Return [X, Y] of the center of cell containing provided text 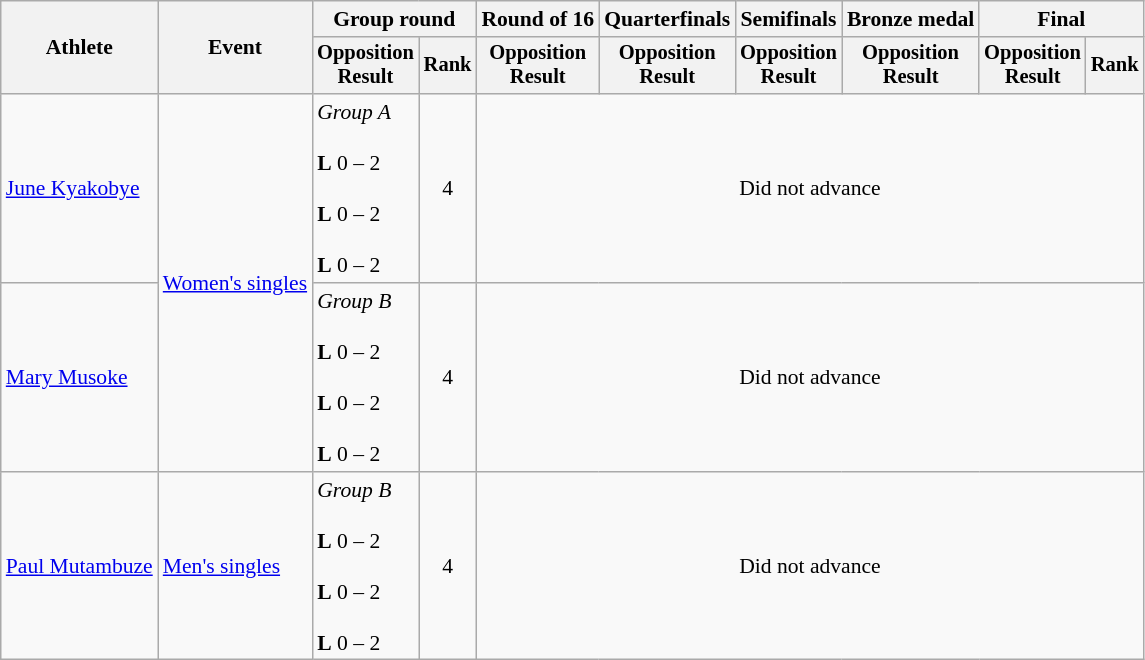
Athlete [80, 48]
Women's singles [235, 282]
June Kyakobye [80, 188]
Round of 16 [538, 19]
Quarterfinals [667, 19]
Group round [394, 19]
Event [235, 48]
Semifinals [788, 19]
Group BL 0 – 2L 0 – 2L 0 – 2 [366, 378]
Bronze medal [910, 19]
Final [1061, 19]
Mary Musoke [80, 378]
Group AL 0 – 2L 0 – 2L 0 – 2 [366, 188]
